Identify which cell holds the provided text, then report its [x, y] central coordinate. 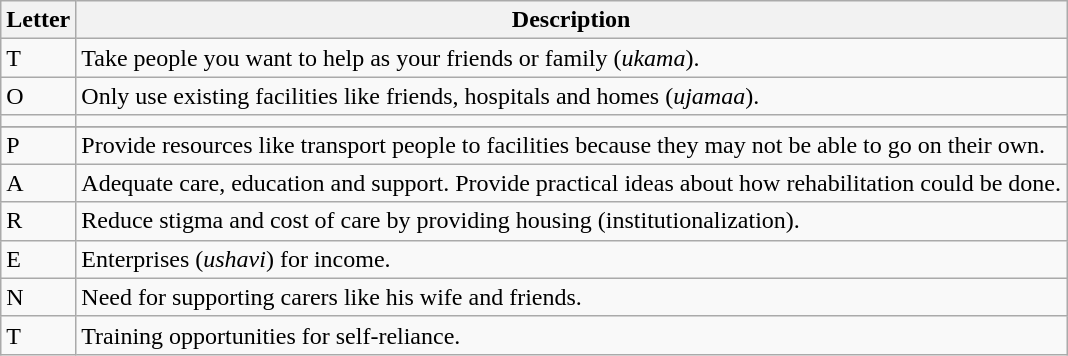
N [38, 297]
Description [572, 20]
E [38, 259]
Enterprises (ushavi) for income. [572, 259]
O [38, 96]
Adequate care, education and support. Provide practical ideas about how rehabilitation could be done. [572, 183]
Reduce stigma and cost of care by providing housing (institutionalization). [572, 221]
A [38, 183]
Only use existing facilities like friends, hospitals and homes (ujamaa). [572, 96]
R [38, 221]
Take people you want to help as your friends or family (ukama). [572, 58]
Provide resources like transport people to facilities because they may not be able to go on their own. [572, 145]
Training opportunities for self-reliance. [572, 335]
P [38, 145]
Letter [38, 20]
Need for supporting carers like his wife and friends. [572, 297]
